Determine the [X, Y] coordinate at the center of the cell enclosing the given text.  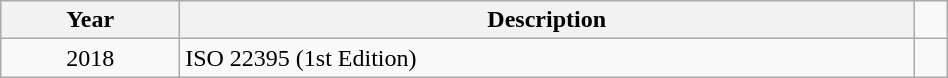
2018 [90, 58]
ISO 22395 (1st Edition) [547, 58]
Year [90, 20]
Description [547, 20]
